Return [x, y] of the center of cell containing provided text 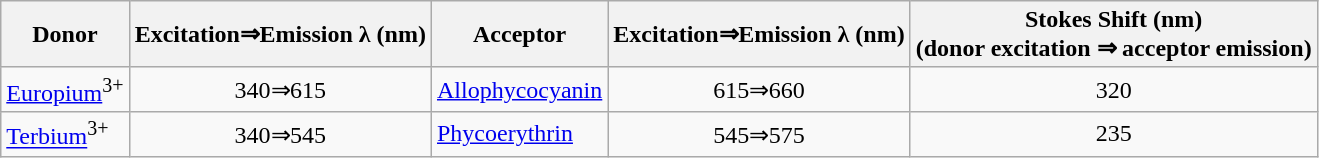
Acceptor [519, 34]
320 [1114, 90]
Allophycocyanin [519, 90]
Donor [65, 34]
Stokes Shift (nm)(donor excitation ⇒ acceptor emission) [1114, 34]
545⇒575 [759, 134]
Terbium3+ [65, 134]
615⇒660 [759, 90]
340⇒615 [280, 90]
Phycoerythrin [519, 134]
340⇒545 [280, 134]
Europium3+ [65, 90]
235 [1114, 134]
